From the cell containing the given text, extract its center point as [x, y] coordinate. 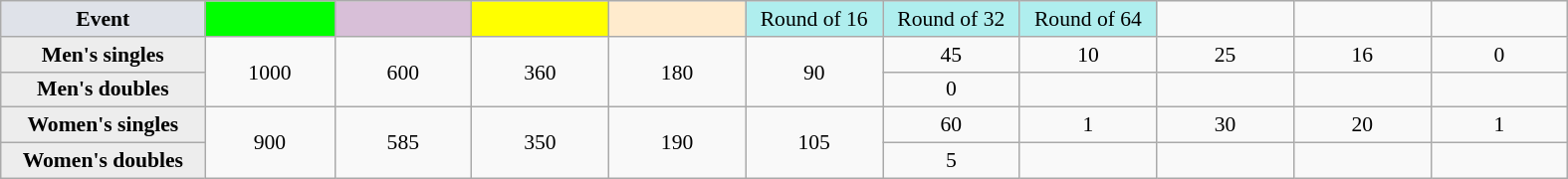
Round of 64 [1088, 19]
350 [541, 143]
45 [951, 55]
25 [1226, 55]
Men's singles [104, 55]
Round of 16 [814, 19]
Women's doubles [104, 161]
360 [541, 72]
10 [1088, 55]
190 [677, 143]
1000 [270, 72]
20 [1362, 125]
60 [951, 125]
Men's doubles [104, 89]
600 [403, 72]
Round of 32 [951, 19]
180 [677, 72]
30 [1226, 125]
Event [104, 19]
585 [403, 143]
16 [1362, 55]
Women's singles [104, 125]
105 [814, 143]
90 [814, 72]
5 [951, 161]
900 [270, 143]
